Search for the cell housing the specified text and yield its (x, y) center coordinate. 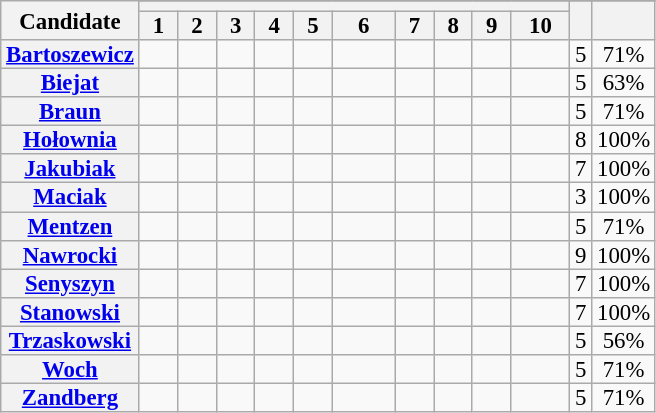
Senyszyn (70, 284)
Hołownia (70, 140)
10 (540, 26)
63% (624, 84)
Nawrocki (70, 254)
1 (158, 26)
Bartoszewicz (70, 54)
6 (364, 26)
Braun (70, 112)
Maciak (70, 198)
4 (274, 26)
56% (624, 340)
Woch (70, 370)
Mentzen (70, 226)
Biejat (70, 84)
Candidate (70, 20)
Jakubiak (70, 168)
Zandberg (70, 398)
2 (198, 26)
Stanowski (70, 312)
Trzaskowski (70, 340)
